Locate the cell with the specified text and output its [X, Y] center coordinate. 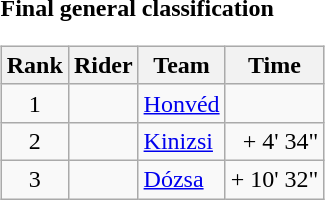
Time [274, 65]
2 [34, 141]
1 [34, 103]
Rider [103, 65]
Honvéd [182, 103]
Kinizsi [182, 141]
Rank [34, 65]
Team [182, 65]
+ 10' 32" [274, 179]
3 [34, 179]
Dózsa [182, 179]
+ 4' 34" [274, 141]
